Scan for the cell matching the given text and deliver its [X, Y] coordinate at center. 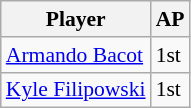
Armando Bacot [76, 55]
Player [76, 19]
AP [170, 19]
Kyle Filipowski [76, 90]
